Return [x, y] of the center of cell containing provided text 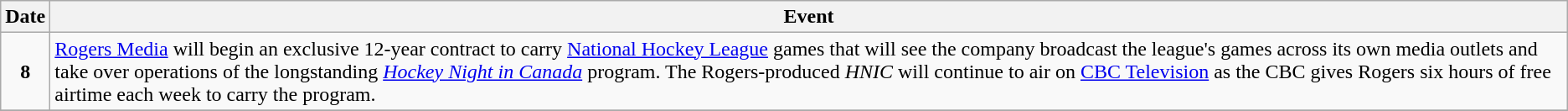
Date [25, 17]
Event [809, 17]
8 [25, 71]
